Find where the given text appears and provide that cell's center as [X, Y] coordinate. 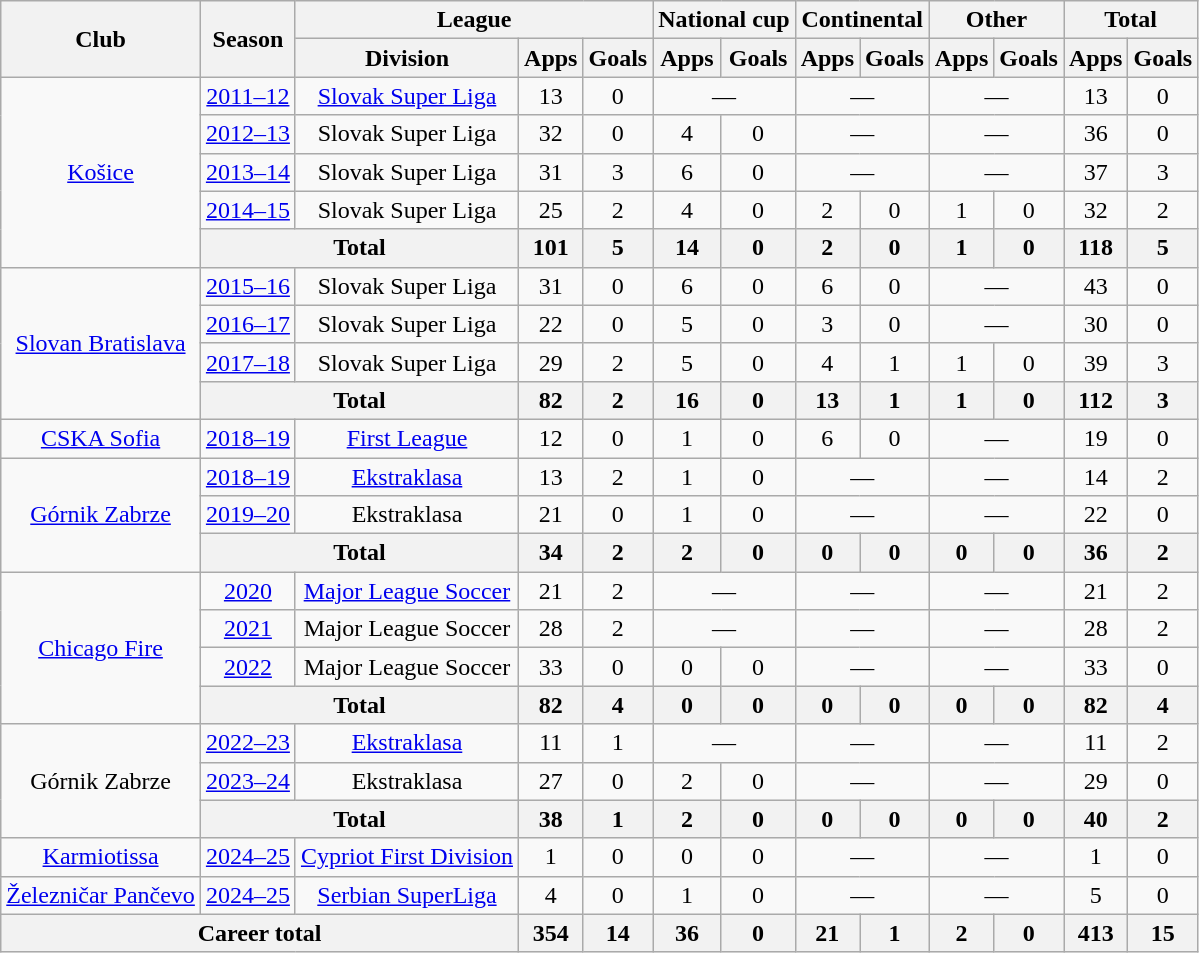
12 [551, 438]
34 [551, 553]
2019–20 [248, 515]
2017–18 [248, 362]
Železničar Pančevo [101, 895]
38 [551, 819]
2020 [248, 591]
2021 [248, 629]
2016–17 [248, 324]
Continental [862, 20]
2022–23 [248, 743]
43 [1096, 286]
Cypriot First Division [406, 857]
CSKA Sofia [101, 438]
413 [1096, 933]
Serbian SuperLiga [406, 895]
37 [1096, 172]
Career total [260, 933]
2014–15 [248, 210]
25 [551, 210]
19 [1096, 438]
Košice [101, 172]
2023–24 [248, 781]
118 [1096, 248]
40 [1096, 819]
First League [406, 438]
Slovan Bratislava [101, 343]
30 [1096, 324]
27 [551, 781]
Club [101, 39]
112 [1096, 400]
2012–13 [248, 134]
Division [406, 58]
16 [687, 400]
101 [551, 248]
Karmiotissa [101, 857]
League [474, 20]
15 [1163, 933]
354 [551, 933]
2011–12 [248, 96]
Season [248, 39]
2015–16 [248, 286]
Chicago Fire [101, 648]
2022 [248, 667]
Other [996, 20]
39 [1096, 362]
National cup [724, 20]
2013–14 [248, 172]
